Output the [X, Y] coordinate of the center of the cell containing the given text.  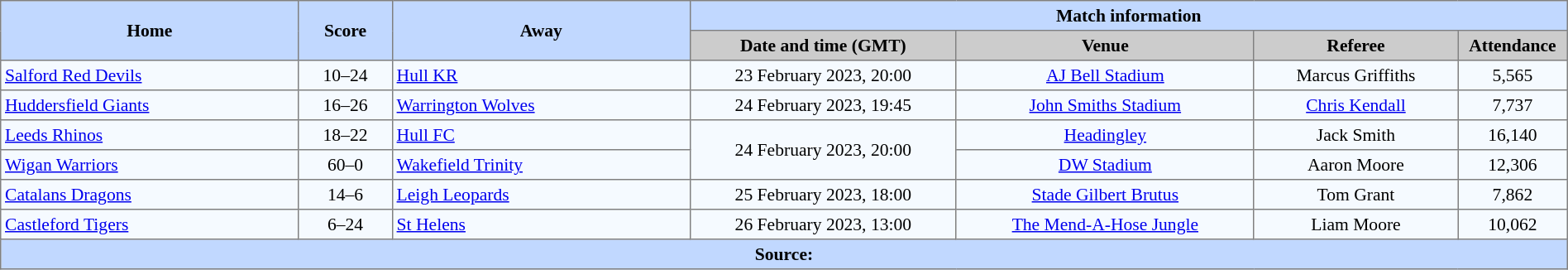
DW Stadium [1105, 165]
Warrington Wolves [541, 105]
St Helens [541, 224]
Attendance [1513, 46]
Chris Kendall [1355, 105]
Date and time (GMT) [823, 46]
Aaron Moore [1355, 165]
10–24 [346, 75]
Wigan Warriors [150, 165]
10,062 [1513, 224]
Stade Gilbert Brutus [1105, 195]
Wakefield Trinity [541, 165]
Hull FC [541, 135]
23 February 2023, 20:00 [823, 75]
Castleford Tigers [150, 224]
Venue [1105, 46]
Referee [1355, 46]
6–24 [346, 224]
Liam Moore [1355, 224]
Hull KR [541, 75]
Leigh Leopards [541, 195]
Home [150, 31]
Salford Red Devils [150, 75]
26 February 2023, 13:00 [823, 224]
12,306 [1513, 165]
Leeds Rhinos [150, 135]
14–6 [346, 195]
Tom Grant [1355, 195]
Score [346, 31]
Huddersfield Giants [150, 105]
25 February 2023, 18:00 [823, 195]
Headingley [1105, 135]
16,140 [1513, 135]
Catalans Dragons [150, 195]
Away [541, 31]
Marcus Griffiths [1355, 75]
16–26 [346, 105]
18–22 [346, 135]
7,862 [1513, 195]
Source: [784, 254]
The Mend-A-Hose Jungle [1105, 224]
7,737 [1513, 105]
AJ Bell Stadium [1105, 75]
60–0 [346, 165]
5,565 [1513, 75]
24 February 2023, 20:00 [823, 150]
Jack Smith [1355, 135]
Match information [1128, 16]
24 February 2023, 19:45 [823, 105]
John Smiths Stadium [1105, 105]
